Capture the cell that displays the provided text and extract its (X, Y) central coordinate. 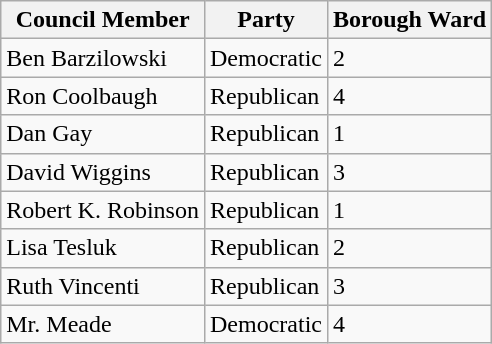
David Wiggins (103, 172)
Party (266, 20)
Mr. Meade (103, 324)
Lisa Tesluk (103, 248)
Ruth Vincenti (103, 286)
Ben Barzilowski (103, 58)
Robert K. Robinson (103, 210)
Council Member (103, 20)
Dan Gay (103, 134)
Borough Ward (409, 20)
Ron Coolbaugh (103, 96)
